Find where the given text appears and provide that cell's center as (X, Y) coordinate. 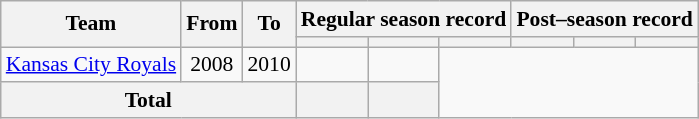
Regular season record (404, 19)
Kansas City Royals (91, 65)
Team (91, 24)
Total (148, 101)
2008 (212, 65)
To (268, 24)
2010 (268, 65)
From (212, 24)
Post–season record (604, 19)
